Search for the cell housing the specified text and yield its [X, Y] center coordinate. 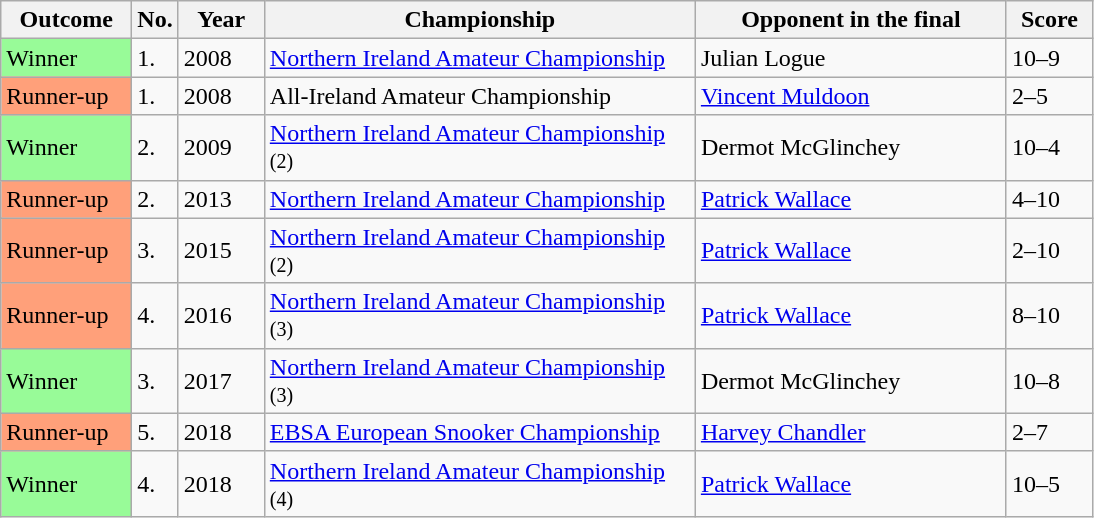
Vincent Muldoon [850, 96]
2–10 [1049, 250]
EBSA European Snooker Championship [480, 432]
Outcome [66, 20]
2009 [221, 148]
2016 [221, 316]
Northern Ireland Amateur Championship (4) [480, 484]
10–8 [1049, 380]
2013 [221, 199]
10–5 [1049, 484]
4–10 [1049, 199]
Year [221, 20]
10–9 [1049, 58]
All-Ireland Amateur Championship [480, 96]
2–5 [1049, 96]
Championship [480, 20]
Julian Logue [850, 58]
2017 [221, 380]
Harvey Chandler [850, 432]
Opponent in the final [850, 20]
2–7 [1049, 432]
8–10 [1049, 316]
5. [155, 432]
No. [155, 20]
10–4 [1049, 148]
Score [1049, 20]
2015 [221, 250]
